Return [X, Y] of the center of cell containing provided text 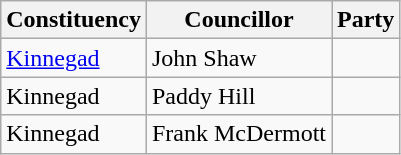
Frank McDermott [238, 134]
John Shaw [238, 58]
Party [366, 20]
Paddy Hill [238, 96]
Constituency [74, 20]
Councillor [238, 20]
